Pinpoint the cell where the given text exists, returning its (X, Y) midpoint coordinate. 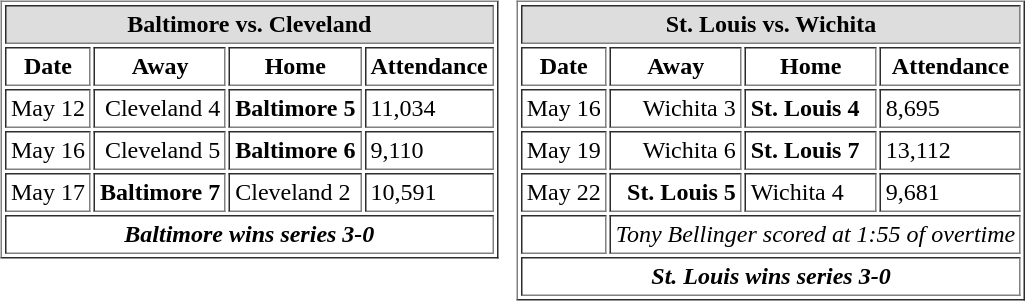
Cleveland 4 (160, 108)
Wichita 4 (811, 192)
St. Louis 7 (811, 150)
Baltimore 6 (295, 150)
May 22 (564, 192)
10,591 (428, 192)
11,034 (428, 108)
May 17 (48, 192)
May 19 (564, 150)
St. Louis vs. Wichita (771, 24)
8,695 (950, 108)
Wichita 6 (676, 150)
St. Louis 5 (676, 192)
9,110 (428, 150)
Baltimore wins series 3-0 (250, 234)
Cleveland 2 (295, 192)
13,112 (950, 150)
May 12 (48, 108)
Baltimore 5 (295, 108)
Baltimore 7 (160, 192)
Baltimore vs. Cleveland (250, 24)
St. Louis 4 (811, 108)
Wichita 3 (676, 108)
Tony Bellinger scored at 1:55 of overtime (816, 234)
St. Louis wins series 3-0 (771, 276)
Cleveland 5 (160, 150)
9,681 (950, 192)
